Output the [X, Y] coordinate of the center of the cell containing the given text.  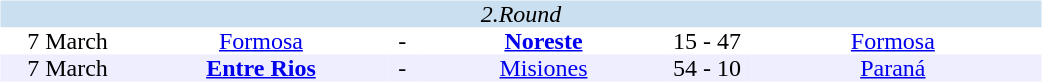
Misiones [544, 68]
Entre Rios [262, 68]
15 - 47 [707, 42]
Noreste [544, 42]
2.Round [520, 14]
54 - 10 [707, 68]
Paraná [892, 68]
